Provide the [X, Y] coordinate of the cell's center where the given text is located.  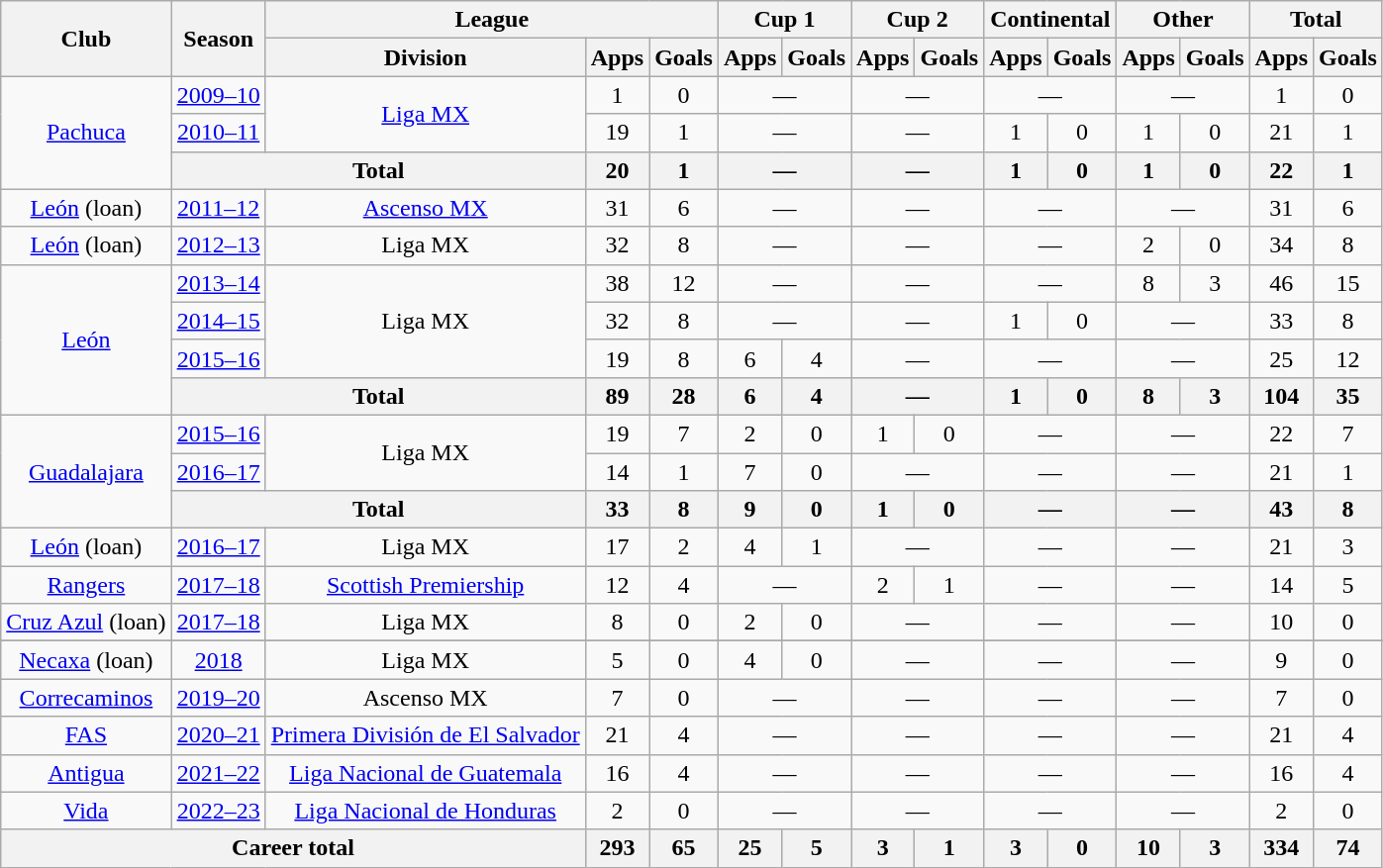
Rangers [86, 585]
38 [617, 283]
35 [1348, 396]
Cup 1 [784, 20]
15 [1348, 283]
Scottish Premiership [426, 585]
Cruz Azul (loan) [86, 623]
Antigua [86, 773]
2019–20 [218, 698]
2021–22 [218, 773]
FAS [86, 735]
2010–11 [218, 133]
2009–10 [218, 95]
Liga Nacional de Guatemala [426, 773]
League [491, 20]
Correcaminos [86, 698]
65 [684, 848]
104 [1281, 396]
17 [617, 547]
2018 [218, 660]
43 [1281, 510]
2020–21 [218, 735]
46 [1281, 283]
Liga Nacional de Honduras [426, 811]
2014–15 [218, 321]
74 [1348, 848]
2022–23 [218, 811]
Club [86, 39]
Primera División de El Salvador [426, 735]
Necaxa (loan) [86, 660]
28 [684, 396]
20 [617, 170]
2013–14 [218, 283]
Season [218, 39]
293 [617, 848]
Pachuca [86, 133]
Guadalajara [86, 471]
León [86, 339]
89 [617, 396]
2011–12 [218, 208]
Career total [293, 848]
334 [1281, 848]
2012–13 [218, 245]
Vida [86, 811]
Continental [1050, 20]
34 [1281, 245]
Other [1183, 20]
Division [426, 57]
Cup 2 [918, 20]
